For the text-containing cell, return its midpoint in [x, y] coordinate format. 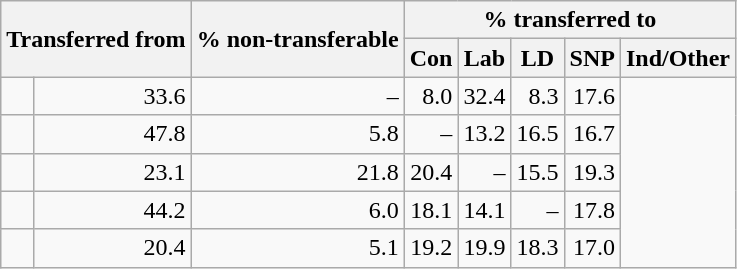
33.6 [113, 96]
8.3 [538, 96]
16.5 [538, 134]
8.0 [431, 96]
SNP [592, 58]
Con [431, 58]
13.2 [484, 134]
Lab [484, 58]
19.2 [431, 248]
17.0 [592, 248]
32.4 [484, 96]
5.1 [298, 248]
23.1 [113, 172]
Transferred from [96, 39]
21.8 [298, 172]
19.3 [592, 172]
19.9 [484, 248]
17.8 [592, 210]
% transferred to [570, 20]
18.1 [431, 210]
18.3 [538, 248]
Ind/Other [678, 58]
16.7 [592, 134]
17.6 [592, 96]
5.8 [298, 134]
14.1 [484, 210]
44.2 [113, 210]
47.8 [113, 134]
% non-transferable [298, 39]
15.5 [538, 172]
6.0 [298, 210]
LD [538, 58]
